From the cell containing the given text, extract its center point as (x, y) coordinate. 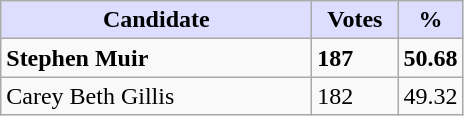
Stephen Muir (156, 58)
Votes (355, 20)
Carey Beth Gillis (156, 96)
50.68 (430, 58)
182 (355, 96)
% (430, 20)
49.32 (430, 96)
Candidate (156, 20)
187 (355, 58)
